Provide the (x, y) coordinate of the cell's center where the given text is located.  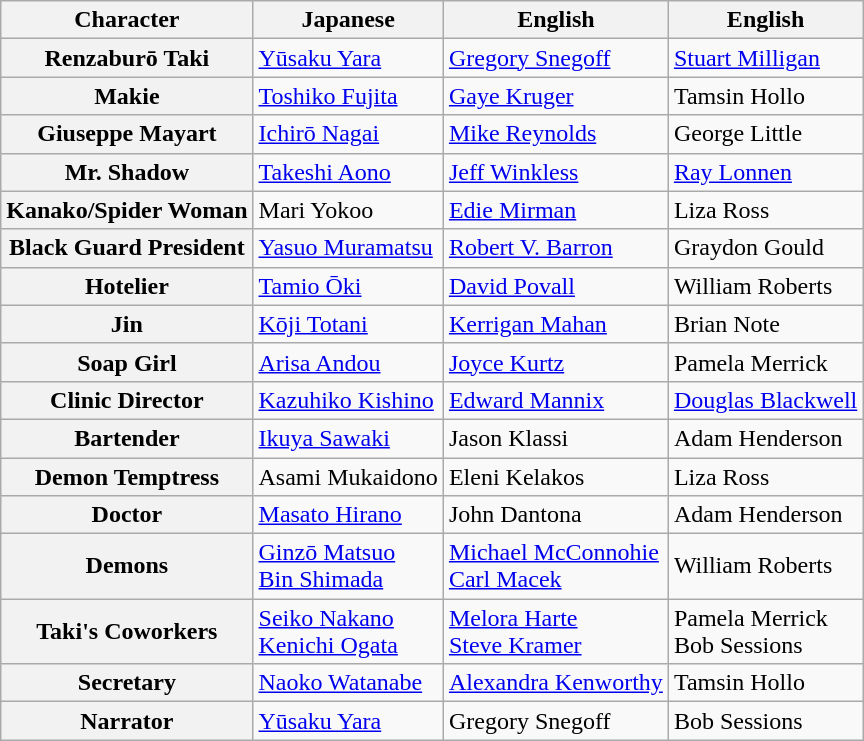
Arisa Andou (348, 362)
Soap Girl (127, 362)
Demon Temptress (127, 477)
Naoko Watanabe (348, 683)
Bob Sessions (765, 721)
Jason Klassi (556, 438)
Melora HarteSteve Kramer (556, 632)
Yasuo Muramatsu (348, 248)
Secretary (127, 683)
Takeshi Aono (348, 172)
Demons (127, 566)
Alexandra Kenworthy (556, 683)
Giuseppe Mayart (127, 134)
Mike Reynolds (556, 134)
Kanako/Spider Woman (127, 210)
Joyce Kurtz (556, 362)
Japanese (348, 20)
Ginzō Matsuo Bin Shimada (348, 566)
Pamela Merrick (765, 362)
Kōji Totani (348, 324)
Makie (127, 96)
Asami Mukaidono (348, 477)
Edward Mannix (556, 400)
Douglas Blackwell (765, 400)
Jeff Winkless (556, 172)
Clinic Director (127, 400)
Ichirō Nagai (348, 134)
Pamela Merrick Bob Sessions (765, 632)
John Dantona (556, 515)
Tamio Ōki (348, 286)
Renzaburō Taki (127, 58)
Stuart Milligan (765, 58)
Doctor (127, 515)
David Povall (556, 286)
Eleni Kelakos (556, 477)
Mr. Shadow (127, 172)
Brian Note (765, 324)
Toshiko Fujita (348, 96)
Taki's Coworkers (127, 632)
George Little (765, 134)
Michael McConnohie Carl Macek (556, 566)
Robert V. Barron (556, 248)
Ray Lonnen (765, 172)
Kerrigan Mahan (556, 324)
Hotelier (127, 286)
Seiko Nakano Kenichi Ogata (348, 632)
Mari Yokoo (348, 210)
Ikuya Sawaki (348, 438)
Bartender (127, 438)
Kazuhiko Kishino (348, 400)
Narrator (127, 721)
Graydon Gould (765, 248)
Gaye Kruger (556, 96)
Character (127, 20)
Black Guard President (127, 248)
Masato Hirano (348, 515)
Edie Mirman (556, 210)
Jin (127, 324)
